Capture the cell that displays the provided text and extract its (x, y) central coordinate. 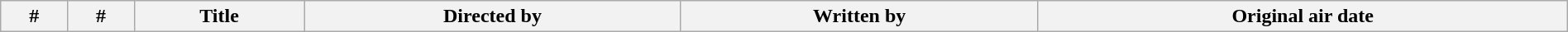
Directed by (493, 16)
Original air date (1303, 16)
Written by (859, 16)
Title (218, 16)
